Return the (x, y) coordinate for the center point of the cell that contains the specified text.  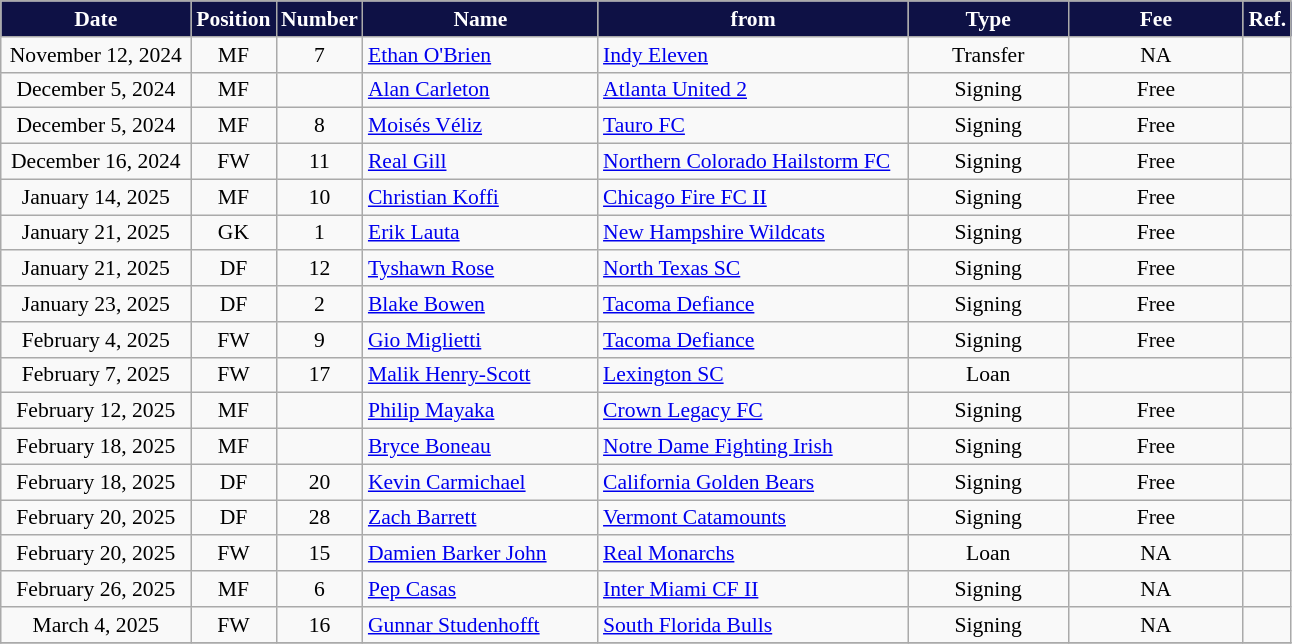
February 7, 2025 (96, 375)
Gio Miglietti (480, 340)
from (753, 19)
February 26, 2025 (96, 589)
Tyshawn Rose (480, 269)
Moisés Véliz (480, 126)
Philip Mayaka (480, 411)
GK (234, 233)
Fee (1156, 19)
Tauro FC (753, 126)
Vermont Catamounts (753, 518)
Crown Legacy FC (753, 411)
Number (320, 19)
Alan Carleton (480, 90)
10 (320, 197)
2 (320, 304)
28 (320, 518)
Real Gill (480, 162)
Kevin Carmichael (480, 482)
Pep Casas (480, 589)
Ref. (1267, 19)
Position (234, 19)
7 (320, 55)
South Florida Bulls (753, 625)
11 (320, 162)
15 (320, 554)
Bryce Boneau (480, 447)
Zach Barrett (480, 518)
December 16, 2024 (96, 162)
Atlanta United 2 (753, 90)
January 23, 2025 (96, 304)
Date (96, 19)
November 12, 2024 (96, 55)
Notre Dame Fighting Irish (753, 447)
8 (320, 126)
6 (320, 589)
February 12, 2025 (96, 411)
January 14, 2025 (96, 197)
California Golden Bears (753, 482)
20 (320, 482)
Gunnar Studenhofft (480, 625)
March 4, 2025 (96, 625)
Transfer (988, 55)
16 (320, 625)
Blake Bowen (480, 304)
9 (320, 340)
Ethan O'Brien (480, 55)
Damien Barker John (480, 554)
February 4, 2025 (96, 340)
Type (988, 19)
Erik Lauta (480, 233)
Lexington SC (753, 375)
Name (480, 19)
Real Monarchs (753, 554)
Christian Koffi (480, 197)
Northern Colorado Hailstorm FC (753, 162)
Indy Eleven (753, 55)
New Hampshire Wildcats (753, 233)
1 (320, 233)
Chicago Fire FC II (753, 197)
Inter Miami CF II (753, 589)
12 (320, 269)
17 (320, 375)
Malik Henry-Scott (480, 375)
North Texas SC (753, 269)
